Scan for the cell matching the given text and deliver its [X, Y] coordinate at center. 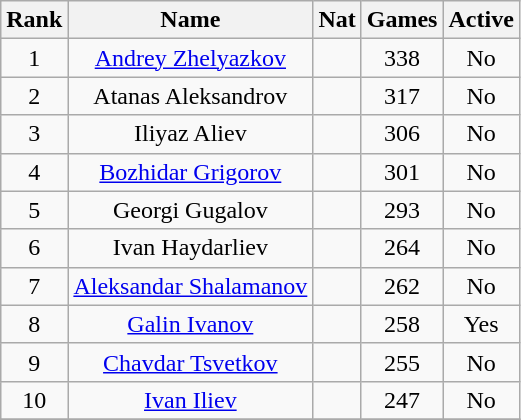
3 [34, 134]
Andrey Zhelyazkov [190, 58]
Iliyaz Aliev [190, 134]
338 [402, 58]
Georgi Gugalov [190, 210]
Games [402, 20]
264 [402, 248]
Galin Ivanov [190, 324]
7 [34, 286]
Active [481, 20]
306 [402, 134]
Yes [481, 324]
258 [402, 324]
Nat [337, 20]
Aleksandar Shalamanov [190, 286]
Ivan Haydarliev [190, 248]
255 [402, 362]
1 [34, 58]
Bozhidar Grigorov [190, 172]
Atanas Aleksandrov [190, 96]
2 [34, 96]
247 [402, 400]
317 [402, 96]
Rank [34, 20]
8 [34, 324]
4 [34, 172]
293 [402, 210]
10 [34, 400]
6 [34, 248]
Chavdar Tsvetkov [190, 362]
5 [34, 210]
Name [190, 20]
301 [402, 172]
Ivan Iliev [190, 400]
9 [34, 362]
262 [402, 286]
